Scan for the cell matching the given text and deliver its (x, y) coordinate at center. 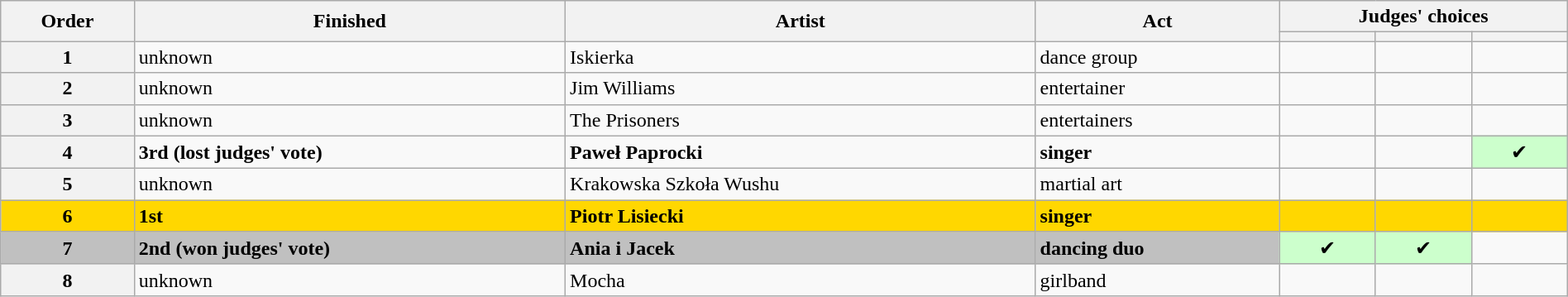
8 (68, 280)
4 (68, 152)
dancing duo (1158, 248)
3 (68, 120)
5 (68, 184)
Piotr Lisiecki (801, 216)
entertainer (1158, 89)
Paweł Paprocki (801, 152)
7 (68, 248)
girlband (1158, 280)
entertainers (1158, 120)
Act (1158, 22)
Judges' choices (1423, 17)
Finished (349, 22)
Artist (801, 22)
Jim Williams (801, 89)
2 (68, 89)
2nd (won judges' vote) (349, 248)
1st (349, 216)
Mocha (801, 280)
Krakowska Szkoła Wushu (801, 184)
martial art (1158, 184)
The Prisoners (801, 120)
Iskierka (801, 57)
6 (68, 216)
dance group (1158, 57)
Order (68, 22)
1 (68, 57)
3rd (lost judges' vote) (349, 152)
Ania i Jacek (801, 248)
